Determine the [x, y] coordinate at the center of the cell enclosing the given text.  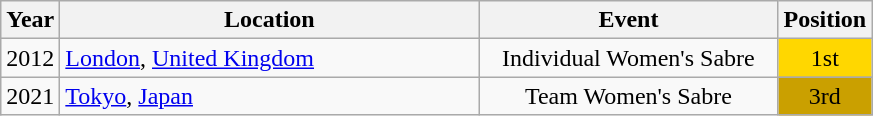
London, United Kingdom [270, 58]
1st [825, 58]
3rd [825, 96]
Location [270, 20]
Individual Women's Sabre [628, 58]
Event [628, 20]
Year [30, 20]
2021 [30, 96]
2012 [30, 58]
Position [825, 20]
Team Women's Sabre [628, 96]
Tokyo, Japan [270, 96]
